Return (x, y) of the center of cell containing provided text 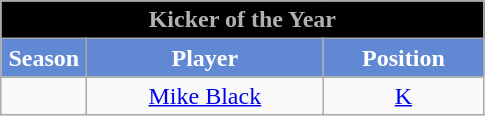
K (404, 96)
Mike Black (205, 96)
Season (44, 58)
Player (205, 58)
Position (404, 58)
Kicker of the Year (242, 20)
